From the cell containing the given text, extract its center point as (X, Y) coordinate. 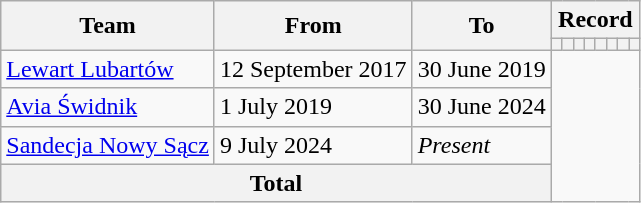
12 September 2017 (313, 69)
Lewart Lubartów (108, 69)
1 July 2019 (313, 107)
From (313, 26)
30 June 2024 (482, 107)
30 June 2019 (482, 69)
Sandecja Nowy Sącz (108, 145)
9 July 2024 (313, 145)
Team (108, 26)
To (482, 26)
Avia Świdnik (108, 107)
Present (482, 145)
Total (276, 183)
Record (595, 20)
